Extract the [X, Y] coordinate from the center of the cell holding the provided text.  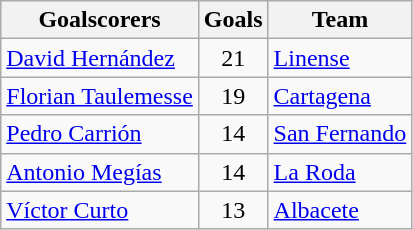
19 [233, 96]
Florian Taulemesse [100, 96]
Team [340, 20]
Albacete [340, 210]
Víctor Curto [100, 210]
Cartagena [340, 96]
21 [233, 58]
San Fernando [340, 134]
13 [233, 210]
Pedro Carrión [100, 134]
Goalscorers [100, 20]
David Hernández [100, 58]
Goals [233, 20]
Linense [340, 58]
Antonio Megías [100, 172]
La Roda [340, 172]
